From the cell containing the given text, extract its center point as [X, Y] coordinate. 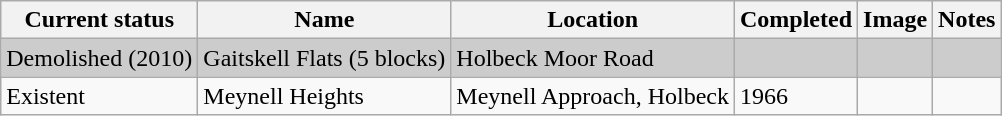
Notes [967, 20]
Name [324, 20]
Gaitskell Flats (5 blocks) [324, 58]
Image [896, 20]
1966 [796, 96]
Completed [796, 20]
Existent [100, 96]
Current status [100, 20]
Meynell Heights [324, 96]
Meynell Approach, Holbeck [593, 96]
Location [593, 20]
Demolished (2010) [100, 58]
Holbeck Moor Road [593, 58]
